Return the (x, y) coordinate for the center point of the cell that contains the specified text.  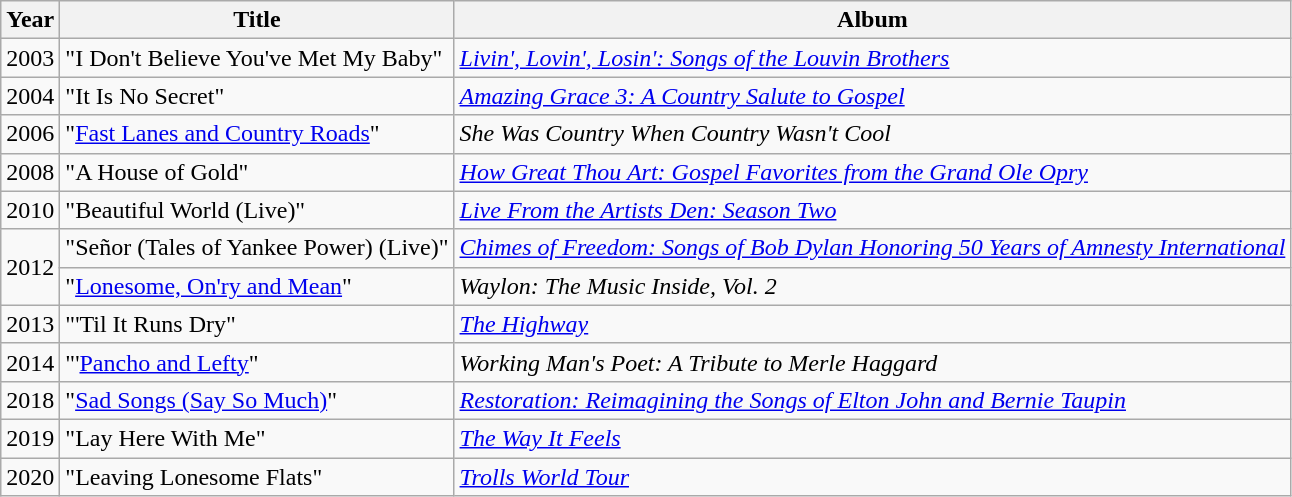
Amazing Grace 3: A Country Salute to Gospel (872, 96)
"Sad Songs (Say So Much)" (257, 400)
2018 (30, 400)
"Señor (Tales of Yankee Power) (Live)" (257, 248)
Title (257, 20)
"Beautiful World (Live)" (257, 210)
2003 (30, 58)
She Was Country When Country Wasn't Cool (872, 134)
"Lonesome, On'ry and Mean" (257, 286)
2008 (30, 172)
The Way It Feels (872, 438)
Year (30, 20)
"Lay Here With Me" (257, 438)
2010 (30, 210)
2020 (30, 477)
Working Man's Poet: A Tribute to Merle Haggard (872, 362)
"I Don't Believe You've Met My Baby" (257, 58)
How Great Thou Art: Gospel Favorites from the Grand Ole Opry (872, 172)
Chimes of Freedom: Songs of Bob Dylan Honoring 50 Years of Amnesty International (872, 248)
2004 (30, 96)
"'Pancho and Lefty" (257, 362)
2014 (30, 362)
Livin', Lovin', Losin': Songs of the Louvin Brothers (872, 58)
2013 (30, 324)
"Fast Lanes and Country Roads" (257, 134)
2006 (30, 134)
"'Til It Runs Dry" (257, 324)
Album (872, 20)
"Leaving Lonesome Flats" (257, 477)
"A House of Gold" (257, 172)
2019 (30, 438)
"It Is No Secret" (257, 96)
Trolls World Tour (872, 477)
The Highway (872, 324)
2012 (30, 267)
Waylon: The Music Inside, Vol. 2 (872, 286)
Restoration: Reimagining the Songs of Elton John and Bernie Taupin (872, 400)
Live From the Artists Den: Season Two (872, 210)
